Extract the (X, Y) coordinate from the center of the cell holding the provided text.  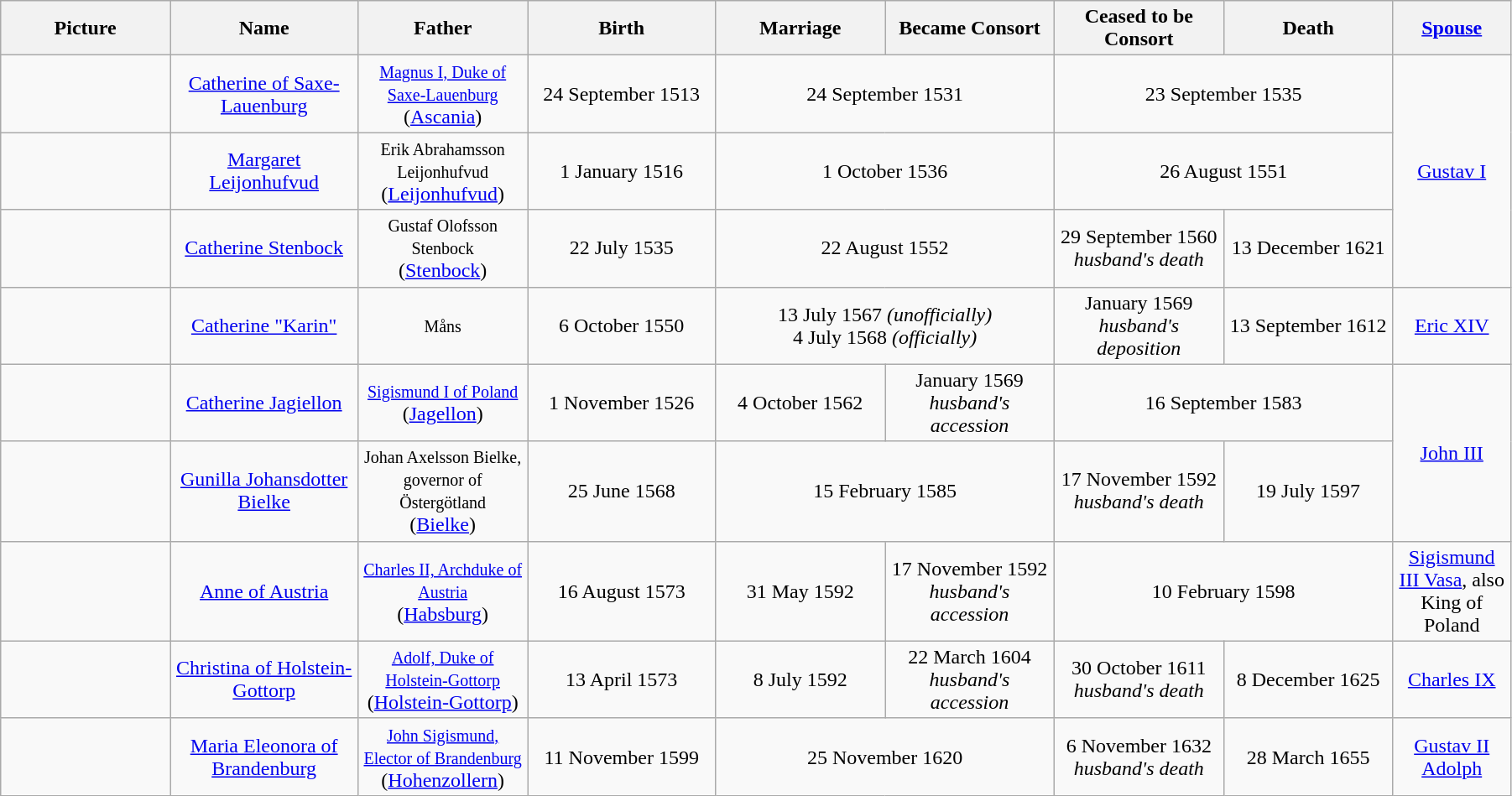
Johan Axelsson Bielke, governor of Östergötland (Bielke) (443, 492)
Maria Eleonora of Brandenburg (264, 757)
Gunilla Johansdotter Bielke (264, 492)
23 September 1535 (1223, 94)
Ceased to be Consort (1139, 29)
Catherine Stenbock (264, 248)
8 July 1592 (800, 679)
19 July 1597 (1308, 492)
31 May 1592 (800, 590)
Eric XIV (1452, 325)
Gustav II Adolph (1452, 757)
17 November 1592husband's death (1139, 492)
30 October 1611husband's death (1139, 679)
Adolf, Duke of Holstein-Gottorp (Holstein-Gottorp) (443, 679)
Sigismund I of Poland (Jagellon) (443, 403)
Picture (86, 29)
Marriage (800, 29)
Gustav I (1452, 171)
16 September 1583 (1223, 403)
22 July 1535 (622, 248)
Charles IX (1452, 679)
Christina of Holstein-Gottorp (264, 679)
Gustaf Olofsson Stenbock (Stenbock) (443, 248)
Måns (443, 325)
22 March 1604 husband's accession (970, 679)
Name (264, 29)
6 October 1550 (622, 325)
24 September 1513 (622, 94)
13 September 1612 (1308, 325)
Spouse (1452, 29)
4 October 1562 (800, 403)
13 April 1573 (622, 679)
Father (443, 29)
28 March 1655 (1308, 757)
6 November 1632husband's death (1139, 757)
22 August 1552 (885, 248)
Erik Abrahamsson Leijonhufvud (Leijonhufvud) (443, 171)
8 December 1625 (1308, 679)
29 September 1560husband's death (1139, 248)
Sigismund III Vasa, also King of Poland (1452, 590)
15 February 1585 (885, 492)
16 August 1573 (622, 590)
13 July 1567 (unofficially)4 July 1568 (officially) (885, 325)
25 June 1568 (622, 492)
Birth (622, 29)
10 February 1598 (1223, 590)
Catherine Jagiellon (264, 403)
Death (1308, 29)
January 1569 husband's deposition (1139, 325)
Catherine "Karin" (264, 325)
Catherine of Saxe-Lauenburg (264, 94)
January 1569 husband's accession (970, 403)
1 October 1536 (885, 171)
Became Consort (970, 29)
11 November 1599 (622, 757)
24 September 1531 (885, 94)
17 November 1592 husband's accession (970, 590)
13 December 1621 (1308, 248)
1 January 1516 (622, 171)
Charles II, Archduke of Austria (Habsburg) (443, 590)
1 November 1526 (622, 403)
26 August 1551 (1223, 171)
Magnus I, Duke of Saxe-Lauenburg (Ascania) (443, 94)
25 November 1620 (885, 757)
Margaret Leijonhufvud (264, 171)
John III (1452, 453)
Anne of Austria (264, 590)
John Sigismund, Elector of Brandenburg (Hohenzollern) (443, 757)
